Scan for the cell matching the given text and deliver its (x, y) coordinate at center. 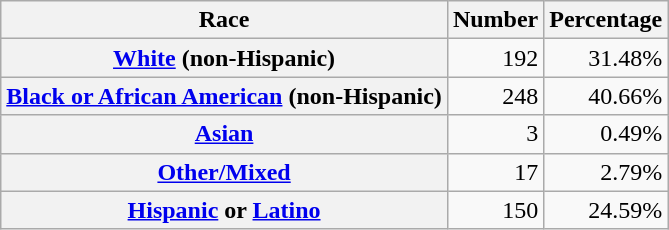
Percentage (606, 20)
Black or African American (non-Hispanic) (224, 96)
3 (495, 134)
Hispanic or Latino (224, 210)
40.66% (606, 96)
Race (224, 20)
Number (495, 20)
31.48% (606, 58)
24.59% (606, 210)
2.79% (606, 172)
192 (495, 58)
17 (495, 172)
Other/Mixed (224, 172)
White (non-Hispanic) (224, 58)
0.49% (606, 134)
Asian (224, 134)
248 (495, 96)
150 (495, 210)
